Search for the cell housing the specified text and yield its [x, y] center coordinate. 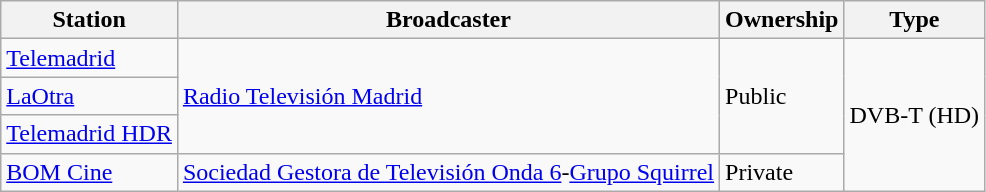
Radio Televisión Madrid [448, 96]
Ownership [782, 20]
Broadcaster [448, 20]
Public [782, 96]
Station [90, 20]
Telemadrid HDR [90, 134]
Type [914, 20]
BOM Cine [90, 172]
Sociedad Gestora de Televisión Onda 6-Grupo Squirrel [448, 172]
Private [782, 172]
DVB-T (HD) [914, 115]
Telemadrid [90, 58]
LaOtra [90, 96]
